Detect which cell encompasses the target text, then output its [x, y] center coordinate. 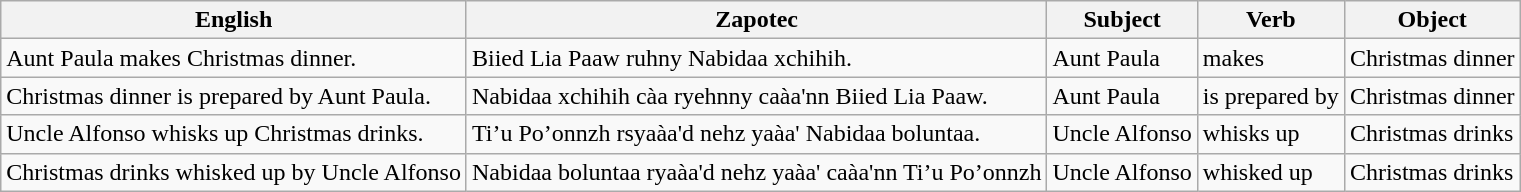
is prepared by [1270, 96]
Subject [1122, 20]
Ti’u Po’onnzh rsyaàa'd nehz yaàa' Nabidaa boluntaa. [756, 134]
Aunt Paula makes Christmas dinner. [234, 58]
Nabidaa xchihih càa ryehnny caàa'nn Biied Lia Paaw. [756, 96]
English [234, 20]
Christmas dinner is prepared by Aunt Paula. [234, 96]
whisked up [1270, 172]
Zapotec [756, 20]
makes [1270, 58]
Nabidaa boluntaa ryaàa'd nehz yaàa' caàa'nn Ti’u Po’onnzh [756, 172]
Biied Lia Paaw ruhny Nabidaa xchihih. [756, 58]
Object [1432, 20]
Christmas drinks whisked up by Uncle Alfonso [234, 172]
Verb [1270, 20]
Uncle Alfonso whisks up Christmas drinks. [234, 134]
whisks up [1270, 134]
